Detect which cell encompasses the target text, then output its (X, Y) center coordinate. 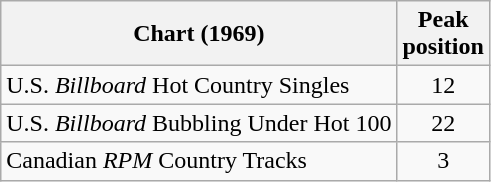
12 (443, 85)
Peakposition (443, 34)
U.S. Billboard Hot Country Singles (199, 85)
Chart (1969) (199, 34)
Canadian RPM Country Tracks (199, 161)
U.S. Billboard Bubbling Under Hot 100 (199, 123)
3 (443, 161)
22 (443, 123)
